Identify which cell holds the provided text, then report its [X, Y] central coordinate. 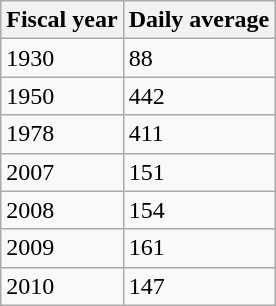
151 [199, 172]
1978 [62, 134]
88 [199, 58]
Daily average [199, 20]
1950 [62, 96]
154 [199, 210]
Fiscal year [62, 20]
2007 [62, 172]
2010 [62, 286]
411 [199, 134]
1930 [62, 58]
2008 [62, 210]
147 [199, 286]
161 [199, 248]
442 [199, 96]
2009 [62, 248]
